Return the (x, y) coordinate for the center point of the cell that contains the specified text.  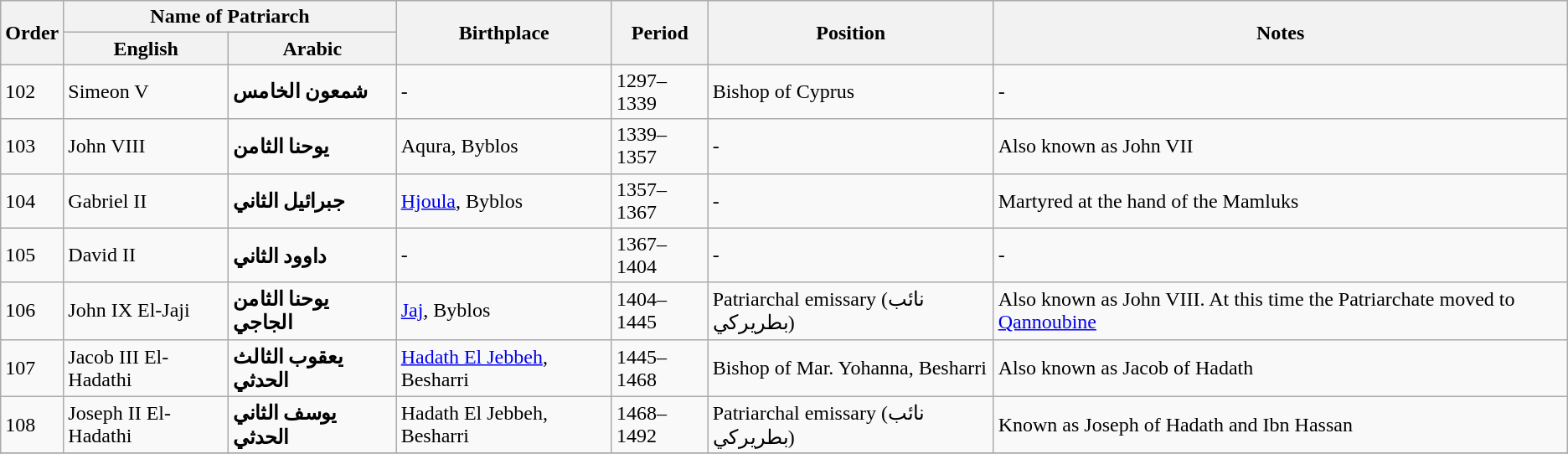
جبرائيل الثاني (313, 201)
Bishop of Cyprus (851, 92)
107 (32, 368)
Joseph II El-Hadathi (146, 425)
1367–1404 (660, 255)
1468–1492 (660, 425)
داوود الثاني (313, 255)
104 (32, 201)
Jaj, Byblos (504, 311)
Simeon V (146, 92)
105 (32, 255)
Also known as Jacob of Hadath (1280, 368)
1357–1367 (660, 201)
Known as Joseph of Hadath and Ibn Hassan (1280, 425)
Notes (1280, 33)
Bishop of Mar. Yohanna, Besharri (851, 368)
English (146, 49)
108 (32, 425)
106 (32, 311)
Aqura, Byblos (504, 146)
Also known as John VII (1280, 146)
Jacob III El-Hadathi (146, 368)
Also known as John VIII. At this time the Patriarchate moved to Qannoubine (1280, 311)
يعقوب الثالث الحدثي (313, 368)
Order (32, 33)
1445–1468 (660, 368)
John IX El-Jaji (146, 311)
يوسف الثاني الحدثي (313, 425)
103 (32, 146)
John VIII (146, 146)
1339–1357 (660, 146)
David II (146, 255)
Position (851, 33)
Martyred at the hand of the Mamluks (1280, 201)
يوحنا الثامن الجاجي (313, 311)
يوحنا الثامن (313, 146)
شمعون الخامس (313, 92)
102 (32, 92)
Birthplace (504, 33)
Hjoula, Byblos (504, 201)
1404–1445 (660, 311)
1297–1339 (660, 92)
Gabriel II (146, 201)
Period (660, 33)
Name of Patriarch (230, 17)
Arabic (313, 49)
